Pinpoint the cell where the given text exists, returning its (X, Y) midpoint coordinate. 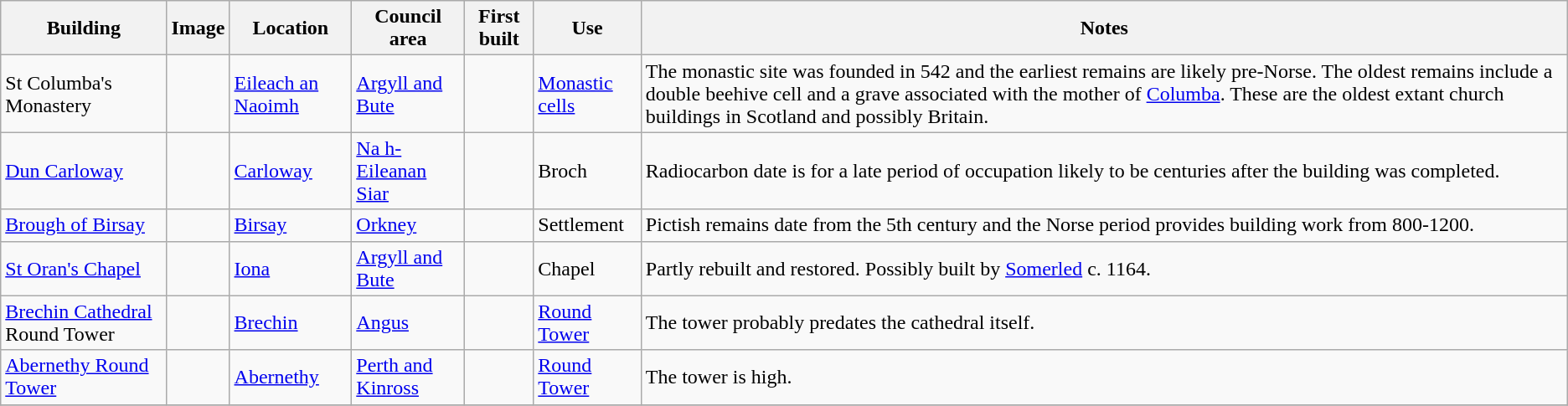
Iona (291, 268)
Monastic cells (588, 94)
Perth and Kinross (409, 377)
Abernethy (291, 377)
The tower probably predates the cathedral itself. (1104, 323)
Building (84, 28)
Carloway (291, 171)
Settlement (588, 225)
First built (499, 28)
Chapel (588, 268)
St Oran's Chapel (84, 268)
Location (291, 28)
Notes (1104, 28)
Broch (588, 171)
Abernethy Round Tower (84, 377)
Brechin Cathedral Round Tower (84, 323)
The tower is high. (1104, 377)
Partly rebuilt and restored. Possibly built by Somerled c. 1164. (1104, 268)
Na h-Eileanan Siar (409, 171)
Orkney (409, 225)
St Columba's Monastery (84, 94)
Brechin (291, 323)
Pictish remains date from the 5th century and the Norse period provides building work from 800-1200. (1104, 225)
Angus (409, 323)
Brough of Birsay (84, 225)
Use (588, 28)
Eileach an Naoimh (291, 94)
Dun Carloway (84, 171)
Radiocarbon date is for a late period of occupation likely to be centuries after the building was completed. (1104, 171)
Birsay (291, 225)
Council area (409, 28)
Image (198, 28)
